Return the [x, y] coordinate for the center point of the cell that contains the specified text.  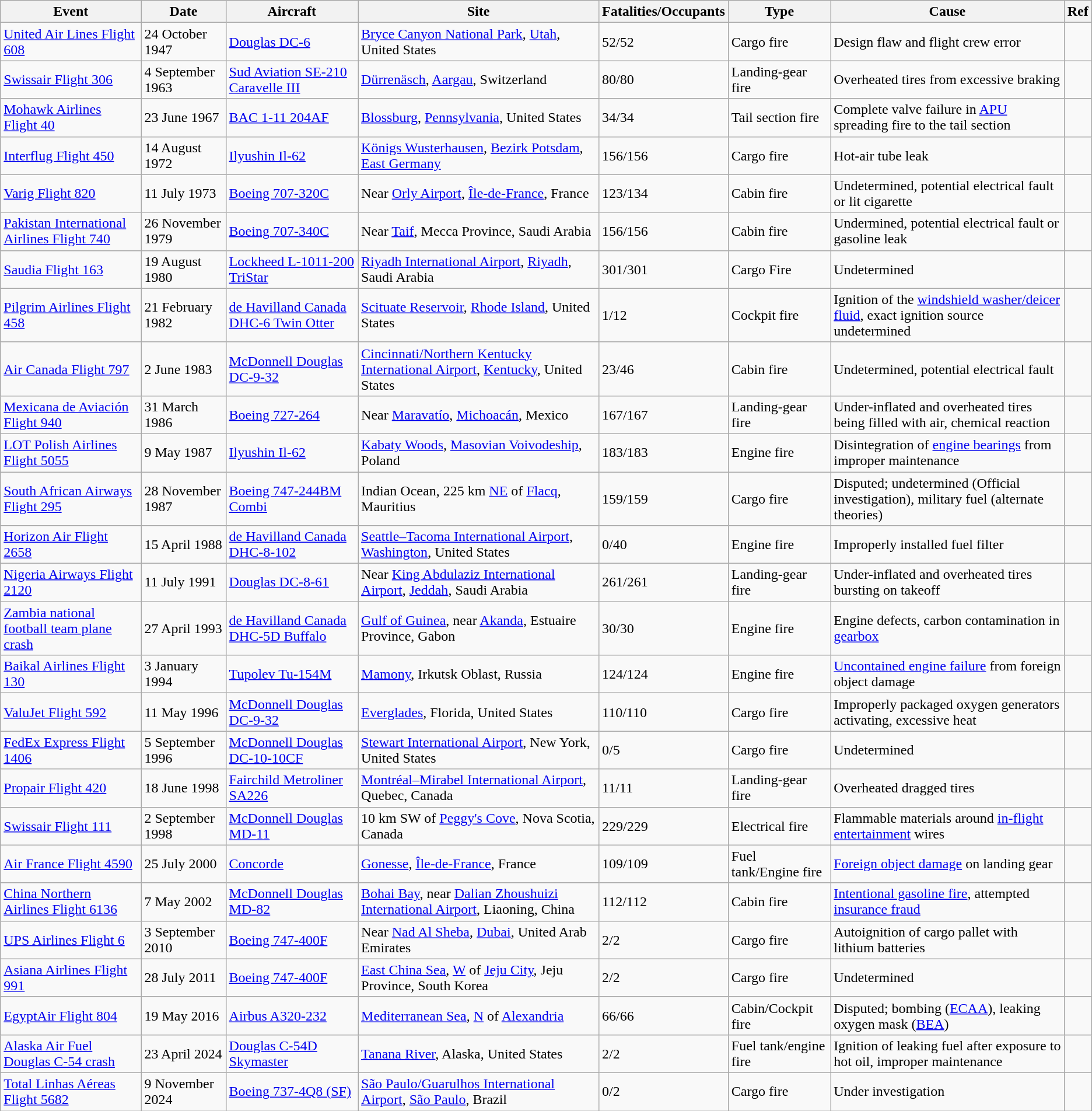
Douglas C-54D Skymaster [292, 1054]
Alaska Air Fuel Douglas C-54 crash [71, 1054]
Douglas DC-6 [292, 42]
Under-inflated and overheated tires bursting on takeoff [947, 582]
Type [779, 12]
Ref [1078, 12]
27 April 1993 [183, 628]
34/34 [664, 118]
Boeing 707-340C [292, 231]
East China Sea, W of Jeju City, Jeju Province, South Korea [478, 978]
23/46 [664, 369]
LOT Polish Airlines Flight 5055 [71, 453]
10 km SW of Peggy's Cove, Nova Scotia, Canada [478, 826]
Swissair Flight 111 [71, 826]
Montréal–Mirabel International Airport, Quebec, Canada [478, 788]
Hot-air tube leak [947, 155]
11 July 1973 [183, 194]
Near Taif, Mecca Province, Saudi Arabia [478, 231]
11 July 1991 [183, 582]
Varig Flight 820 [71, 194]
Engine defects, carbon contamination in gearbox [947, 628]
Interflug Flight 450 [71, 155]
Propair Flight 420 [71, 788]
Improperly installed fuel filter [947, 545]
South African Airways Flight 295 [71, 498]
Intentional gasoline fire, attempted insurance fraud [947, 902]
2 June 1983 [183, 369]
7 May 2002 [183, 902]
Tail section fire [779, 118]
Scituate Reservoir, Rhode Island, United States [478, 315]
Horizon Air Flight 2658 [71, 545]
21 February 1982 [183, 315]
14 August 1972 [183, 155]
Overheated tires from excessive braking [947, 79]
Boeing 707-320C [292, 194]
110/110 [664, 712]
Near King Abdulaziz International Airport, Jeddah, Saudi Arabia [478, 582]
Disputed; undetermined (Official investigation), military fuel (alternate theories) [947, 498]
24 October 1947 [183, 42]
Airbus A320-232 [292, 1015]
Indian Ocean, 225 km NE of Flacq, Mauritius [478, 498]
11/11 [664, 788]
Cause [947, 12]
30/30 [664, 628]
Near Nad Al Sheba, Dubai, United Arab Emirates [478, 939]
9 May 1987 [183, 453]
FedEx Express Flight 1406 [71, 750]
Undermined, potential electrical fault or gasoline leak [947, 231]
de Havilland Canada DHC-8-102 [292, 545]
28 July 2011 [183, 978]
Ignition of the windshield washer/deicer fluid, exact ignition source undetermined [947, 315]
19 August 1980 [183, 270]
Saudia Flight 163 [71, 270]
167/167 [664, 414]
0/5 [664, 750]
229/229 [664, 826]
Fuel tank/engine fire [779, 1054]
Undetermined, potential electrical fault or lit cigarette [947, 194]
Undetermined, potential electrical fault [947, 369]
Zambia national football team plane crash [71, 628]
9 November 2024 [183, 1091]
23 April 2024 [183, 1054]
Ignition of leaking fuel after exposure to hot oil, improper maintenance [947, 1054]
Under investigation [947, 1091]
112/112 [664, 902]
Mohawk Airlines Flight 40 [71, 118]
Flammable materials around in-flight entertainment wires [947, 826]
Electrical fire [779, 826]
EgyptAir Flight 804 [71, 1015]
Nigeria Airways Flight 2120 [71, 582]
Gulf of Guinea, near Akanda, Estuaire Province, Gabon [478, 628]
São Paulo/Guarulhos International Airport, São Paulo, Brazil [478, 1091]
2 September 1998 [183, 826]
Concorde [292, 864]
Under-inflated and overheated tires being filled with air, chemical reaction [947, 414]
ValuJet Flight 592 [71, 712]
Near Orly Airport, Île-de-France, France [478, 194]
Kabaty Woods, Masovian Voivodeship, Poland [478, 453]
McDonnell Douglas MD-82 [292, 902]
Complete valve failure in APU spreading fire to the tail section [947, 118]
Königs Wusterhausen, Bezirk Potsdam, East Germany [478, 155]
Boeing 737-4Q8 (SF) [292, 1091]
United Air Lines Flight 608 [71, 42]
Date [183, 12]
McDonnell Douglas MD-11 [292, 826]
Stewart International Airport, New York, United States [478, 750]
4 September 1963 [183, 79]
Douglas DC-8-61 [292, 582]
Lockheed L-1011-200 TriStar [292, 270]
109/109 [664, 864]
159/159 [664, 498]
Tupolev Tu-154M [292, 675]
Uncontained engine failure from foreign object damage [947, 675]
Fairchild Metroliner SA226 [292, 788]
301/301 [664, 270]
18 June 1998 [183, 788]
Pakistan International Airlines Flight 740 [71, 231]
Foreign object damage on landing gear [947, 864]
Aircraft [292, 12]
Fuel tank/Engine fire [779, 864]
Mamony, Irkutsk Oblast, Russia [478, 675]
Bohai Bay, near Dalian Zhoushuizi International Airport, Liaoning, China [478, 902]
Cabin/Cockpit fire [779, 1015]
26 November 1979 [183, 231]
Asiana Airlines Flight 991 [71, 978]
Cincinnati/Northern Kentucky International Airport, Kentucky, United States [478, 369]
Overheated dragged tires [947, 788]
Event [71, 12]
28 November 1987 [183, 498]
123/134 [664, 194]
25 July 2000 [183, 864]
3 September 2010 [183, 939]
3 January 1994 [183, 675]
de Havilland Canada DHC-5D Buffalo [292, 628]
11 May 1996 [183, 712]
Improperly packaged oxygen generators activating, excessive heat [947, 712]
31 March 1986 [183, 414]
19 May 2016 [183, 1015]
UPS Airlines Flight 6 [71, 939]
Everglades, Florida, United States [478, 712]
Site [478, 12]
Gonesse, Île-de-France, France [478, 864]
Air France Flight 4590 [71, 864]
5 September 1996 [183, 750]
Design flaw and flight crew error [947, 42]
Disintegration of engine bearings from improper maintenance [947, 453]
Pilgrim Airlines Flight 458 [71, 315]
Mediterranean Sea, N of Alexandria [478, 1015]
Blossburg, Pennsylvania, United States [478, 118]
Baikal Airlines Flight 130 [71, 675]
124/124 [664, 675]
McDonnell Douglas DC-10-10CF [292, 750]
0/2 [664, 1091]
23 June 1967 [183, 118]
de Havilland Canada DHC-6 Twin Otter [292, 315]
80/80 [664, 79]
Total Linhas Aéreas Flight 5682 [71, 1091]
Riyadh International Airport, Riyadh, Saudi Arabia [478, 270]
15 April 1988 [183, 545]
Disputed; bombing (ECAA), leaking oxygen mask (BEA) [947, 1015]
Cargo Fire [779, 270]
183/183 [664, 453]
Boeing 747-244BM Combi [292, 498]
Boeing 727-264 [292, 414]
Tanana River, Alaska, United States [478, 1054]
Mexicana de Aviación Flight 940 [71, 414]
Bryce Canyon National Park, Utah, United States [478, 42]
Near Maravatío, Michoacán, Mexico [478, 414]
Fatalities/Occupants [664, 12]
261/261 [664, 582]
Sud Aviation SE-210 Caravelle III [292, 79]
Autoignition of cargo pallet with lithium batteries [947, 939]
1/12 [664, 315]
Swissair Flight 306 [71, 79]
Cockpit fire [779, 315]
BAC 1-11 204AF [292, 118]
Seattle–Tacoma International Airport, Washington, United States [478, 545]
66/66 [664, 1015]
China Northern Airlines Flight 6136 [71, 902]
Air Canada Flight 797 [71, 369]
Dürrenäsch, Aargau, Switzerland [478, 79]
52/52 [664, 42]
0/40 [664, 545]
